Search for the cell housing the specified text and yield its [x, y] center coordinate. 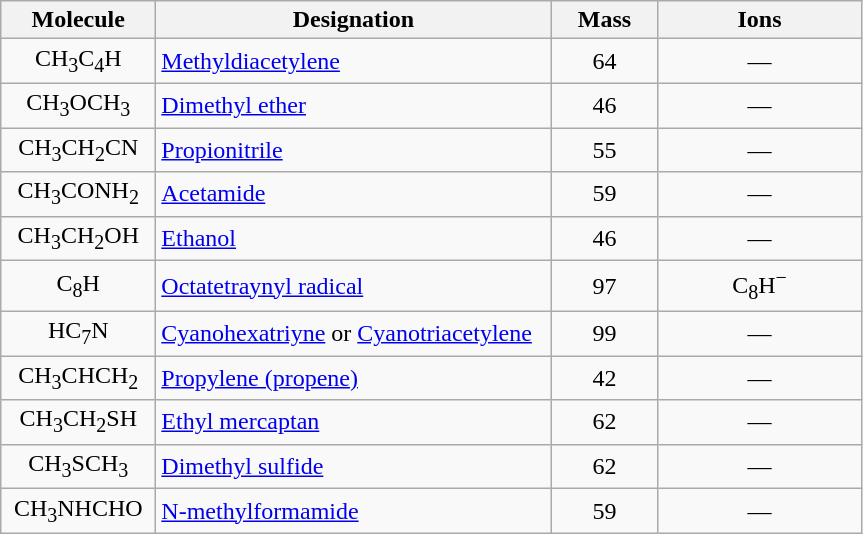
97 [604, 286]
Octatetraynyl radical [354, 286]
Mass [604, 20]
Propylene (propene) [354, 378]
CH3CONH2 [78, 194]
Propionitrile [354, 150]
Methyldiacetylene [354, 61]
Molecule [78, 20]
CH3CH2CN [78, 150]
CH3CHCH2 [78, 378]
99 [604, 333]
Dimethyl ether [354, 105]
N-methylformamide [354, 511]
HC7N [78, 333]
Ethanol [354, 238]
Acetamide [354, 194]
Ethyl mercaptan [354, 422]
Dimethyl sulfide [354, 466]
C8H [78, 286]
C8H− [760, 286]
CH3CH2OH [78, 238]
CH3CH2SH [78, 422]
Cyanohexatriyne or Cyanotriacetylene [354, 333]
CH3SCH3 [78, 466]
Ions [760, 20]
64 [604, 61]
55 [604, 150]
CH3OCH3 [78, 105]
Designation [354, 20]
42 [604, 378]
CH3C4H [78, 61]
CH3NHCHO [78, 511]
